Extract the (x, y) coordinate from the center of the cell holding the provided text.  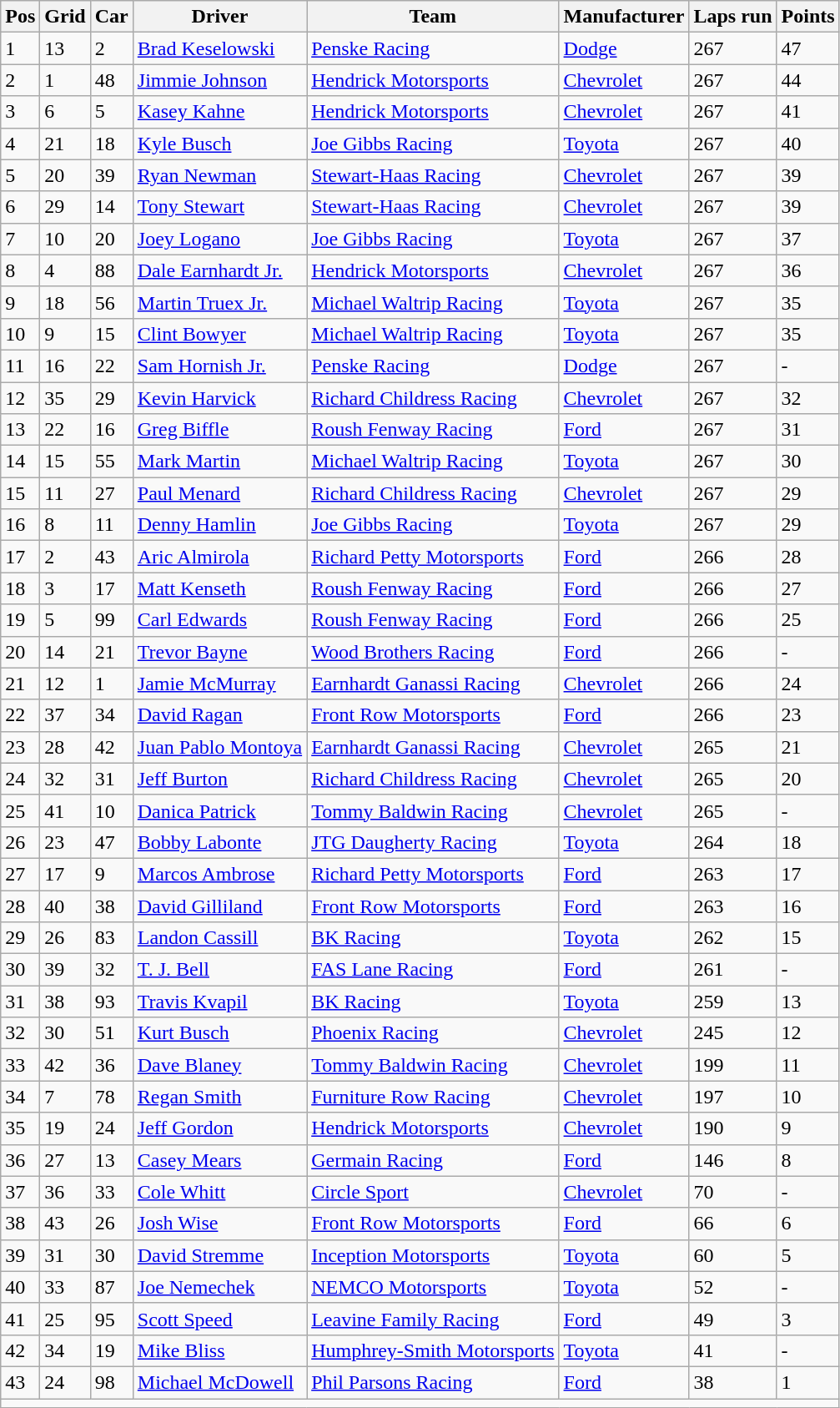
Cole Whitt (219, 1192)
Jimmie Johnson (219, 80)
259 (732, 1002)
Leavine Family Racing (433, 1319)
Wood Brothers Racing (433, 652)
Kurt Busch (219, 1033)
Greg Biffle (219, 430)
JTG Daugherty Racing (433, 842)
70 (732, 1192)
Mike Bliss (219, 1350)
Furniture Row Racing (433, 1097)
Matt Kenseth (219, 588)
FAS Lane Racing (433, 970)
Dale Earnhardt Jr. (219, 270)
60 (732, 1255)
Inception Motorsports (433, 1255)
Trevor Bayne (219, 652)
Regan Smith (219, 1097)
Bobby Labonte (219, 842)
49 (732, 1319)
Martin Truex Jr. (219, 302)
Kevin Harvick (219, 398)
Phil Parsons Racing (433, 1382)
Laps run (732, 17)
Travis Kvapil (219, 1002)
93 (112, 1002)
David Gilliland (219, 906)
264 (732, 842)
78 (112, 1097)
Joey Logano (219, 239)
197 (732, 1097)
51 (112, 1033)
98 (112, 1382)
Driver (219, 17)
Germain Racing (433, 1160)
David Ragan (219, 715)
99 (112, 620)
Tony Stewart (219, 207)
David Stremme (219, 1255)
Humphrey-Smith Motorsports (433, 1350)
Pos (20, 17)
Scott Speed (219, 1319)
Michael McDowell (219, 1382)
Car (112, 17)
66 (732, 1224)
55 (112, 462)
Manufacturer (624, 17)
87 (112, 1287)
Josh Wise (219, 1224)
56 (112, 302)
Kyle Busch (219, 144)
Casey Mears (219, 1160)
Circle Sport (433, 1192)
Sam Hornish Jr. (219, 366)
Points (807, 17)
Dave Blaney (219, 1065)
44 (807, 80)
88 (112, 270)
Paul Menard (219, 493)
Clint Bowyer (219, 334)
Marcos Ambrose (219, 874)
245 (732, 1033)
Denny Hamlin (219, 525)
Jeff Gordon (219, 1128)
Brad Keselowski (219, 48)
Grid (65, 17)
Jamie McMurray (219, 684)
Kasey Kahne (219, 112)
Danica Patrick (219, 810)
Mark Martin (219, 462)
Juan Pablo Montoya (219, 747)
261 (732, 970)
52 (732, 1287)
Jeff Burton (219, 779)
T. J. Bell (219, 970)
190 (732, 1128)
Landon Cassill (219, 938)
48 (112, 80)
Aric Almirola (219, 557)
83 (112, 938)
Team (433, 17)
Ryan Newman (219, 175)
Joe Nemechek (219, 1287)
199 (732, 1065)
262 (732, 938)
Carl Edwards (219, 620)
146 (732, 1160)
Phoenix Racing (433, 1033)
NEMCO Motorsports (433, 1287)
95 (112, 1319)
